Capture the cell that displays the provided text and extract its (X, Y) central coordinate. 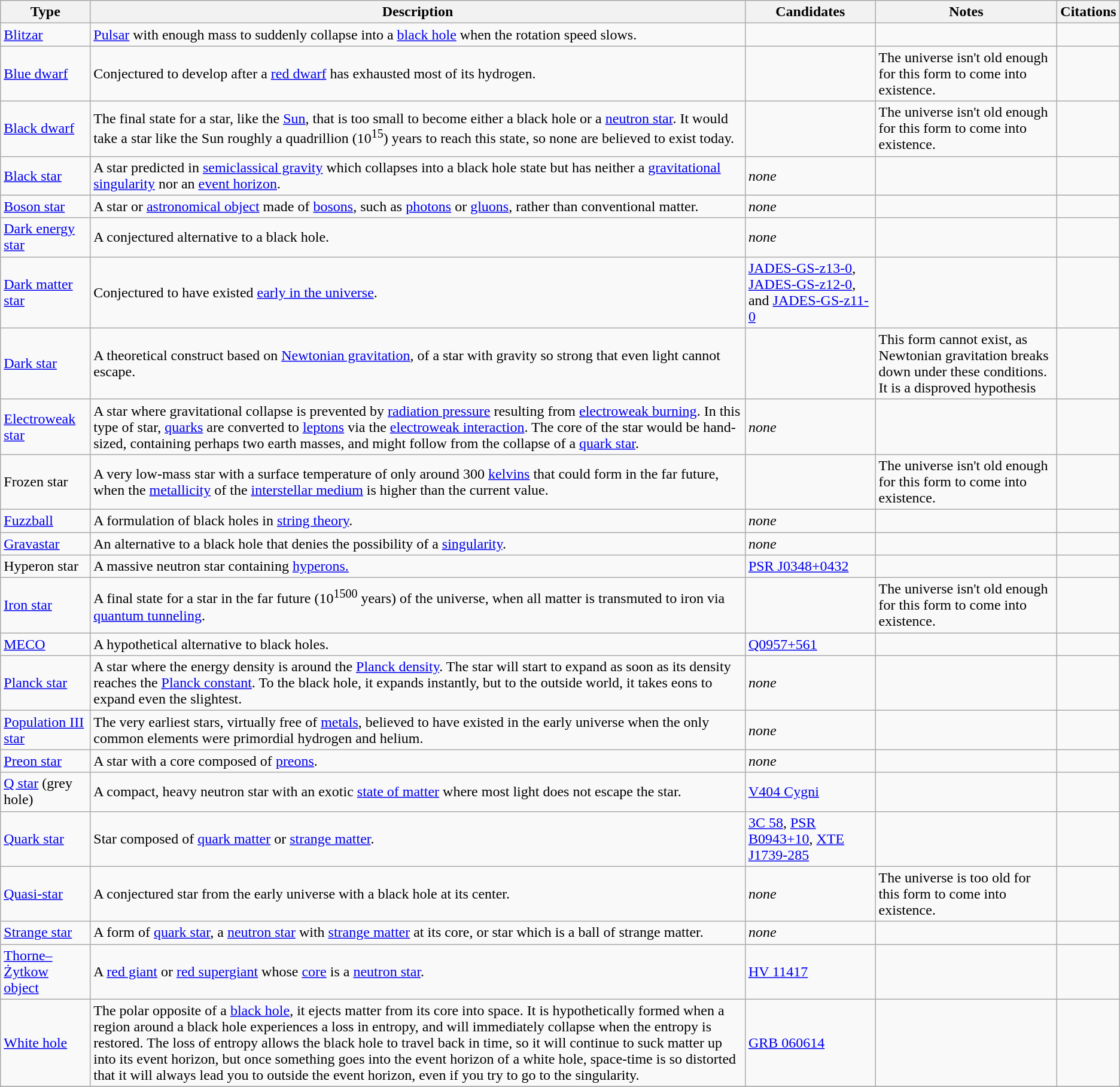
A star with a core composed of preons. (418, 761)
Fuzzball (45, 520)
Quark star (45, 839)
A compact, heavy neutron star with an exotic state of matter where most light does not escape the star. (418, 792)
This form cannot exist, as Newtonian gravitation breaks down under these conditions. It is a disproved hypothesis (966, 364)
JADES-GS-z13-0, JADES-GS-z12-0, and JADES-GS-z11-0 (810, 292)
A form of quark star, a neutron star with strange matter at its core, or star which is a ball of strange matter. (418, 933)
Candidates (810, 12)
Frozen star (45, 482)
An alternative to a black hole that denies the possibility of a singularity. (418, 544)
Iron star (45, 605)
Description (418, 12)
Quasi-star (45, 894)
A theoretical construct based on Newtonian gravitation, of a star with gravity so strong that even light cannot escape. (418, 364)
A hypothetical alternative to black holes. (418, 644)
Gravastar (45, 544)
Citations (1088, 12)
A massive neutron star containing hyperons. (418, 567)
Pulsar with enough mass to suddenly collapse into a black hole when the rotation speed slows. (418, 35)
Notes (966, 12)
Dark energy star (45, 237)
The universe is too old for this form to come into existence. (966, 894)
GRB 060614 (810, 1043)
HV 11417 (810, 972)
Planck star (45, 683)
Preon star (45, 761)
Dark matter star (45, 292)
3C 58, PSR B0943+10, XTE J1739-285 (810, 839)
Black dwarf (45, 129)
A star or astronomical object made of bosons, such as photons or gluons, rather than conventional matter. (418, 206)
Boson star (45, 206)
Star composed of quark matter or strange matter. (418, 839)
PSR J0348+0432 (810, 567)
Q star (grey hole) (45, 792)
Black star (45, 176)
A formulation of black holes in string theory. (418, 520)
V404 Cygni (810, 792)
Type (45, 12)
A final state for a star in the far future (101500 years) of the universe, when all matter is transmuted to iron via quantum tunneling. (418, 605)
Electroweak star (45, 427)
Conjectured to have existed early in the universe. (418, 292)
Hyperon star (45, 567)
Strange star (45, 933)
Q0957+561 (810, 644)
Conjectured to develop after a red dwarf has exhausted most of its hydrogen. (418, 74)
Thorne–Żytkow object (45, 972)
Blitzar (45, 35)
A red giant or red supergiant whose core is a neutron star. (418, 972)
White hole (45, 1043)
A star predicted in semiclassical gravity which collapses into a black hole state but has neither a gravitational singularity nor an event horizon. (418, 176)
A conjectured star from the early universe with a black hole at its center. (418, 894)
Dark star (45, 364)
A conjectured alternative to a black hole. (418, 237)
Blue dwarf (45, 74)
Population III star (45, 730)
MECO (45, 644)
